For the text-containing cell, return its midpoint in [X, Y] coordinate format. 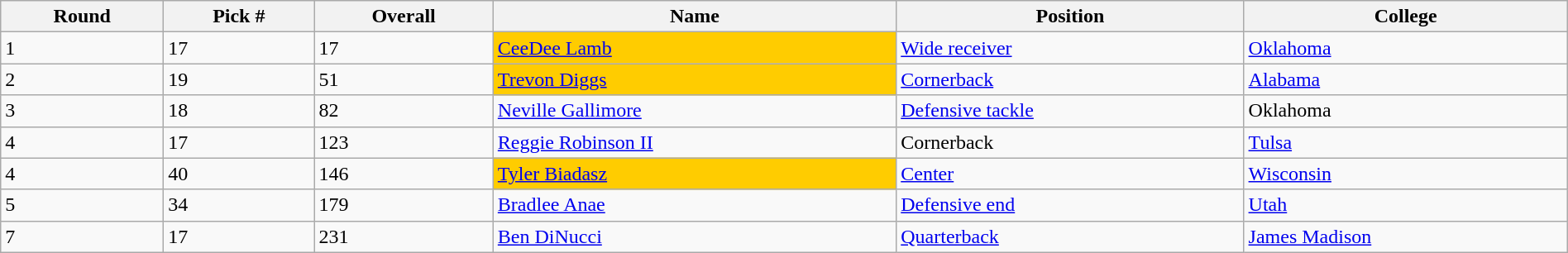
146 [404, 174]
Quarterback [1070, 236]
Utah [1406, 205]
18 [239, 111]
Position [1070, 17]
Overall [404, 17]
Trevon Diggs [695, 79]
Name [695, 17]
Defensive end [1070, 205]
3 [83, 111]
Neville Gallimore [695, 111]
Tyler Biadasz [695, 174]
19 [239, 79]
Bradlee Anae [695, 205]
7 [83, 236]
Wide receiver [1070, 48]
Center [1070, 174]
82 [404, 111]
Wisconsin [1406, 174]
1 [83, 48]
2 [83, 79]
Reggie Robinson II [695, 142]
179 [404, 205]
James Madison [1406, 236]
CeeDee Lamb [695, 48]
Ben DiNucci [695, 236]
5 [83, 205]
Tulsa [1406, 142]
231 [404, 236]
Alabama [1406, 79]
Pick # [239, 17]
51 [404, 79]
34 [239, 205]
123 [404, 142]
Round [83, 17]
College [1406, 17]
Defensive tackle [1070, 111]
40 [239, 174]
